Locate the cell with the specified text and output its [X, Y] center coordinate. 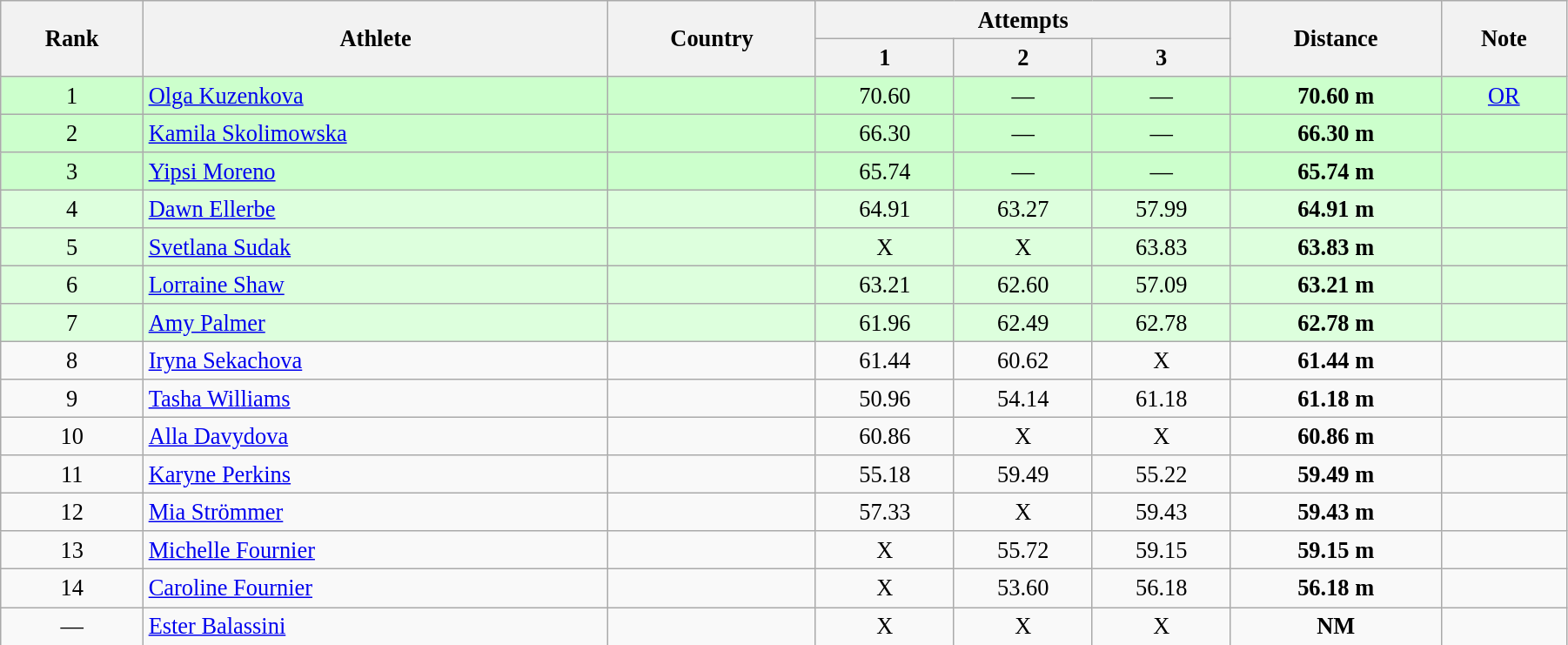
61.44 [884, 360]
57.99 [1161, 209]
63.83 m [1336, 247]
60.86 m [1336, 436]
61.18 m [1336, 399]
55.18 [884, 474]
Amy Palmer [376, 323]
55.72 [1023, 550]
Alla Davydova [376, 436]
59.43 m [1336, 512]
65.74 [884, 171]
Iryna Sekachova [376, 360]
Lorraine Shaw [376, 285]
70.60 [884, 95]
10 [72, 436]
Country [712, 38]
11 [72, 474]
Distance [1336, 38]
60.86 [884, 436]
54.14 [1023, 399]
62.49 [1023, 323]
4 [72, 209]
59.43 [1161, 512]
62.60 [1023, 285]
Yipsi Moreno [376, 171]
14 [72, 588]
Note [1504, 38]
OR [1504, 95]
56.18 [1161, 588]
Mia Strömmer [376, 512]
12 [72, 512]
64.91 [884, 209]
9 [72, 399]
Olga Kuzenkova [376, 95]
Caroline Fournier [376, 588]
57.09 [1161, 285]
50.96 [884, 399]
Ester Balassini [376, 626]
60.62 [1023, 360]
55.22 [1161, 474]
13 [72, 550]
Attempts [1023, 19]
61.44 m [1336, 360]
56.18 m [1336, 588]
53.60 [1023, 588]
61.18 [1161, 399]
Dawn Ellerbe [376, 209]
7 [72, 323]
8 [72, 360]
70.60 m [1336, 95]
63.21 [884, 285]
65.74 m [1336, 171]
63.83 [1161, 247]
59.15 m [1336, 550]
NM [1336, 626]
Kamila Skolimowska [376, 133]
59.15 [1161, 550]
61.96 [884, 323]
66.30 m [1336, 133]
Karyne Perkins [376, 474]
Rank [72, 38]
57.33 [884, 512]
64.91 m [1336, 209]
Athlete [376, 38]
Tasha Williams [376, 399]
63.27 [1023, 209]
62.78 [1161, 323]
6 [72, 285]
Svetlana Sudak [376, 247]
66.30 [884, 133]
59.49 [1023, 474]
59.49 m [1336, 474]
Michelle Fournier [376, 550]
5 [72, 247]
62.78 m [1336, 323]
63.21 m [1336, 285]
